Return the [X, Y] coordinate for the center point of the cell that contains the specified text.  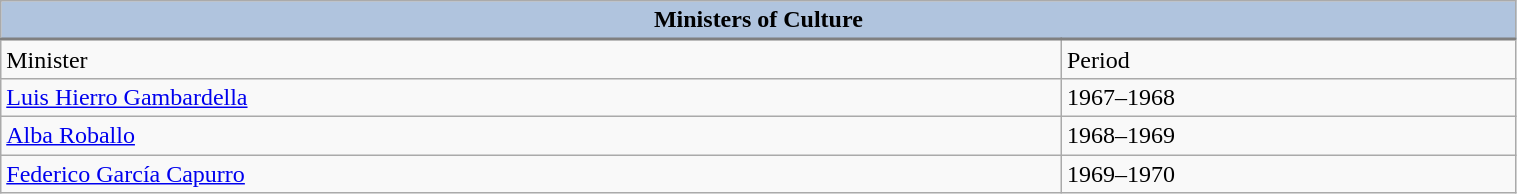
1969–1970 [1288, 173]
Minister [532, 60]
Federico García Capurro [532, 173]
1967–1968 [1288, 97]
Luis Hierro Gambardella [532, 97]
Period [1288, 60]
Alba Roballo [532, 135]
1968–1969 [1288, 135]
Ministers of Culture [758, 20]
